Output the (X, Y) coordinate of the center of the cell containing the given text.  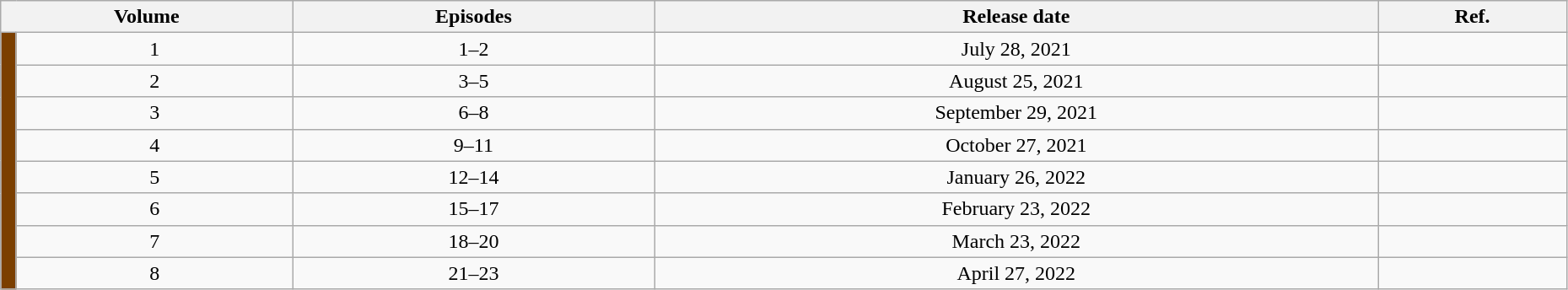
21–23 (474, 273)
8 (154, 273)
4 (154, 145)
March 23, 2022 (1016, 241)
1 (154, 49)
Release date (1016, 17)
October 27, 2021 (1016, 145)
7 (154, 241)
August 25, 2021 (1016, 81)
15–17 (474, 209)
July 28, 2021 (1016, 49)
9–11 (474, 145)
6–8 (474, 113)
18–20 (474, 241)
September 29, 2021 (1016, 113)
April 27, 2022 (1016, 273)
5 (154, 177)
6 (154, 209)
Episodes (474, 17)
3 (154, 113)
February 23, 2022 (1016, 209)
Ref. (1473, 17)
3–5 (474, 81)
Volume (147, 17)
12–14 (474, 177)
2 (154, 81)
1–2 (474, 49)
January 26, 2022 (1016, 177)
